From the cell containing the given text, extract its center point as [X, Y] coordinate. 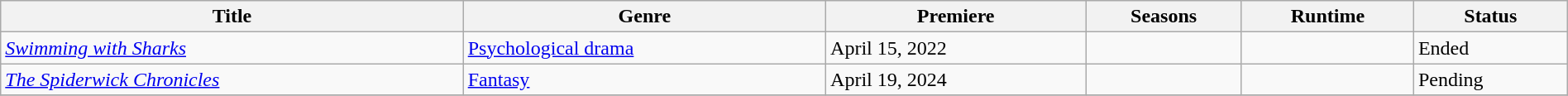
April 15, 2022 [956, 48]
Status [1490, 17]
Psychological drama [644, 48]
Pending [1490, 79]
Runtime [1327, 17]
Genre [644, 17]
Premiere [956, 17]
Title [232, 17]
The Spiderwick Chronicles [232, 79]
Fantasy [644, 79]
Seasons [1164, 17]
Ended [1490, 48]
April 19, 2024 [956, 79]
Swimming with Sharks [232, 48]
